Capture the cell that displays the provided text and extract its (x, y) central coordinate. 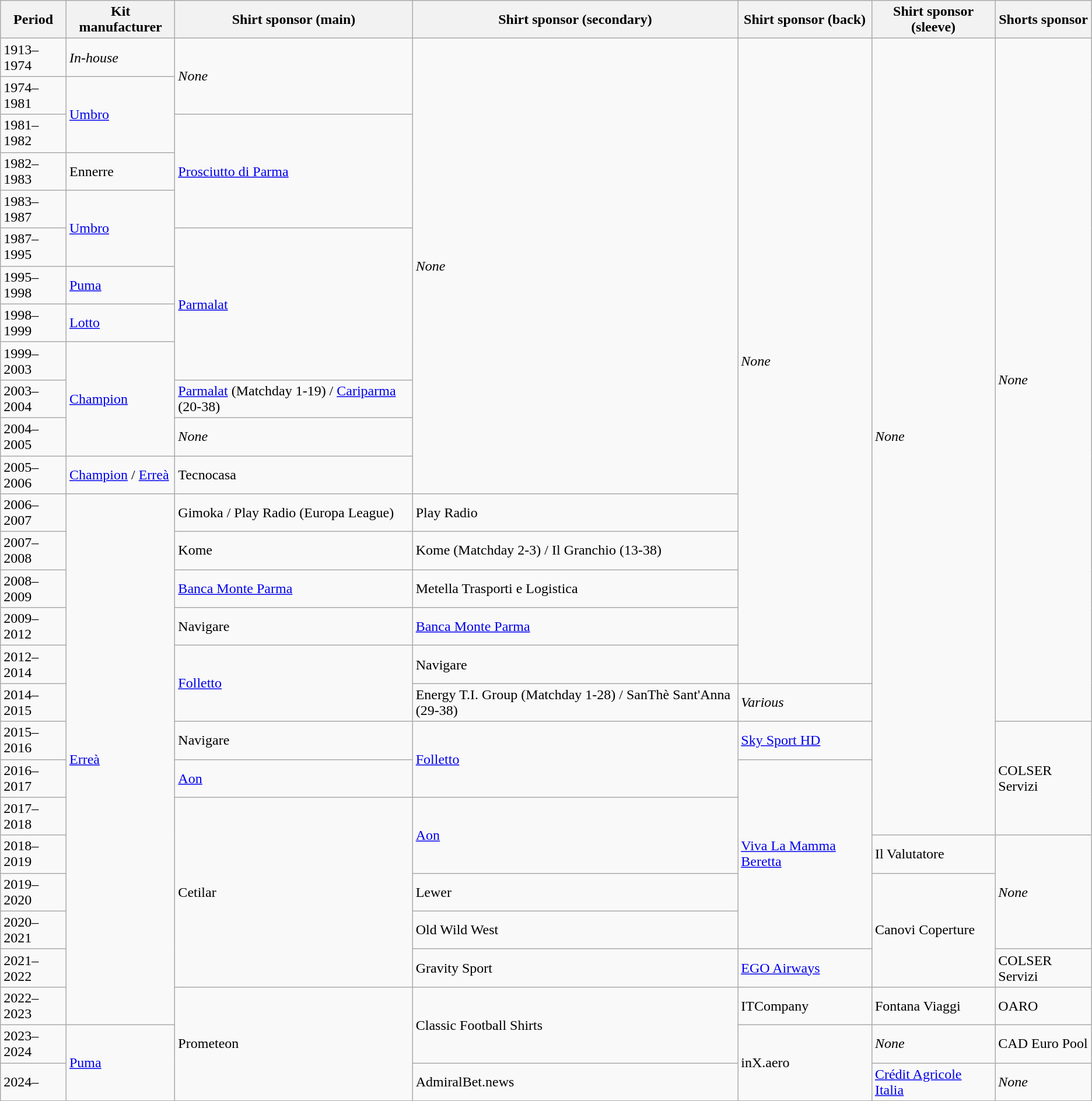
Il Valutatore (933, 854)
Classic Football Shirts (575, 1025)
Crédit Agricole Italia (933, 1081)
1998–1999 (34, 323)
2003–2004 (34, 399)
Fontana Viaggi (933, 1005)
inX.aero (805, 1063)
2007–2008 (34, 550)
Period (34, 20)
Shirt sponsor (back) (805, 20)
2009–2012 (34, 626)
1987–1995 (34, 247)
ITCompany (805, 1005)
Parmalat (294, 304)
1983–1987 (34, 209)
2021–2022 (34, 968)
2024– (34, 1081)
2015–2016 (34, 741)
1995–1998 (34, 285)
2004–2005 (34, 436)
Cetilar (294, 892)
CAD Euro Pool (1043, 1044)
Sky Sport HD (805, 741)
1974–1981 (34, 96)
Shorts sponsor (1043, 20)
2020–2021 (34, 930)
2022–2023 (34, 1005)
Shirt sponsor (sleeve) (933, 20)
Kit manufacturer (120, 20)
Kome (Matchday 2-3) / Il Granchio (13-38) (575, 550)
Ennerre (120, 171)
Energy T.I. Group (Matchday 1-28) / SanThè Sant'Anna (29-38) (575, 702)
Various (805, 702)
Gravity Sport (575, 968)
Champion / Erreà (120, 475)
In-house (120, 57)
Kome (294, 550)
2019–2020 (34, 892)
1999–2003 (34, 360)
Tecnocasa (294, 475)
2023–2024 (34, 1044)
Canovi Coperture (933, 930)
1982–1983 (34, 171)
1913–1974 (34, 57)
2018–2019 (34, 854)
Shirt sponsor (main) (294, 20)
Parmalat (Matchday 1-19) / Cariparma (20-38) (294, 399)
Erreà (120, 759)
2012–2014 (34, 665)
Play Radio (575, 513)
Shirt sponsor (secondary) (575, 20)
AdmiralBet.news (575, 1081)
Metella Trasporti e Logistica (575, 589)
Old Wild West (575, 930)
Gimoka / Play Radio (Europa League) (294, 513)
2014–2015 (34, 702)
2016–2017 (34, 778)
Prosciutto di Parma (294, 171)
1981–1982 (34, 133)
2017–2018 (34, 816)
EGO Airways (805, 968)
Lotto (120, 323)
Lewer (575, 892)
OARO (1043, 1005)
2006–2007 (34, 513)
Champion (120, 399)
2008–2009 (34, 589)
2005–2006 (34, 475)
Prometeon (294, 1044)
Viva La Mamma Beretta (805, 854)
